Return [X, Y] of the center of cell containing provided text 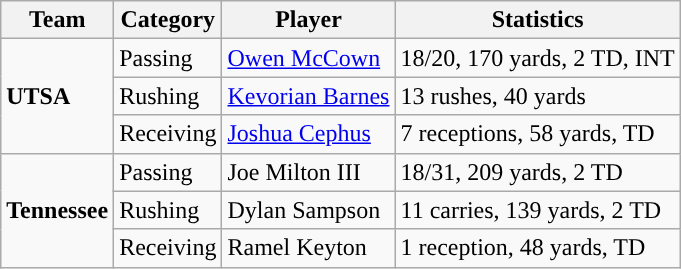
Ramel Keyton [308, 248]
7 receptions, 58 yards, TD [538, 134]
Category [168, 20]
Joshua Cephus [308, 134]
Statistics [538, 20]
1 reception, 48 yards, TD [538, 248]
11 carries, 139 yards, 2 TD [538, 210]
Tennessee [58, 210]
18/20, 170 yards, 2 TD, INT [538, 58]
UTSA [58, 96]
Team [58, 20]
Dylan Sampson [308, 210]
Owen McCown [308, 58]
Joe Milton III [308, 172]
13 rushes, 40 yards [538, 96]
Player [308, 20]
18/31, 209 yards, 2 TD [538, 172]
Kevorian Barnes [308, 96]
